Capture the cell that displays the provided text and extract its (X, Y) central coordinate. 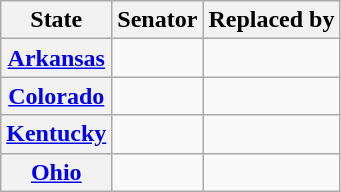
State (56, 20)
Replaced by (272, 20)
Ohio (56, 172)
Arkansas (56, 58)
Senator (158, 20)
Kentucky (56, 134)
Colorado (56, 96)
